Pinpoint the cell where the given text exists, returning its [X, Y] midpoint coordinate. 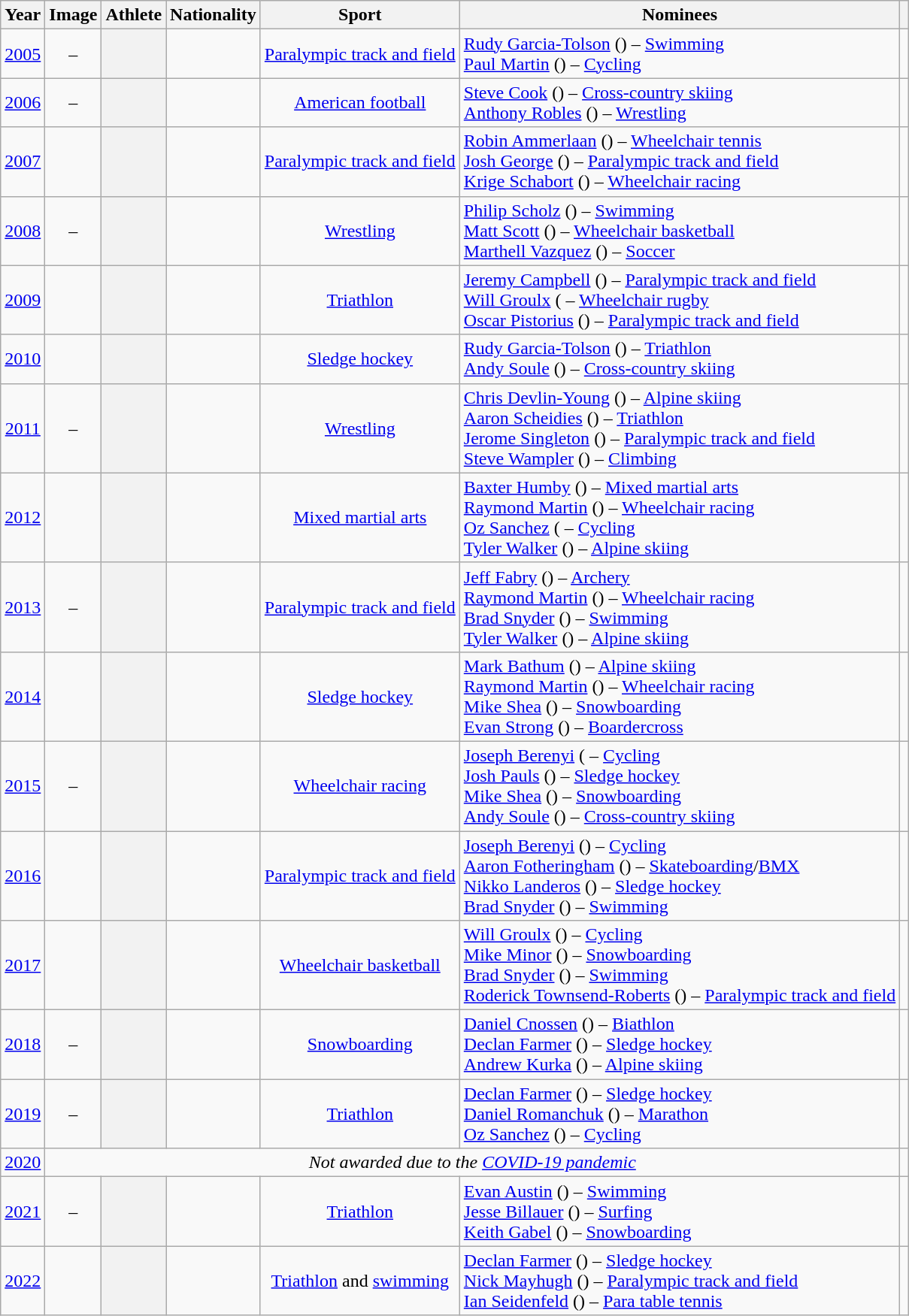
2013 [23, 607]
Sport [359, 15]
Robin Ammerlaan () – Wheelchair tennisJosh George () – Paralympic track and fieldKrige Schabort () – Wheelchair racing [680, 162]
2015 [23, 786]
Evan Austin () – SwimmingJesse Billauer () – SurfingKeith Gabel () – Snowboarding [680, 1212]
Rudy Garcia-Tolson () – SwimmingPaul Martin () – Cycling [680, 54]
2008 [23, 231]
2014 [23, 696]
Snowboarding [359, 1045]
2005 [23, 54]
Will Groulx () – CyclingMike Minor () – SnowboardingBrad Snyder () – SwimmingRoderick Townsend-Roberts () – Paralympic track and field [680, 965]
Joseph Berenyi ( – CyclingJosh Pauls () – Sledge hockeyMike Shea () – SnowboardingAndy Soule () – Cross-country skiing [680, 786]
Mark Bathum () – Alpine skiingRaymond Martin () – Wheelchair racingMike Shea () – SnowboardingEvan Strong () – Boardercross [680, 696]
Declan Farmer () – Sledge hockeyDaniel Romanchuk () – MarathonOz Sanchez () – Cycling [680, 1114]
Chris Devlin-Young () – Alpine skiingAaron Scheidies () – TriathlonJerome Singleton () – Paralympic track and fieldSteve Wampler () – Climbing [680, 428]
2009 [23, 300]
Nominees [680, 15]
Daniel Cnossen () – BiathlonDeclan Farmer () – Sledge hockeyAndrew Kurka () – Alpine skiing [680, 1045]
2021 [23, 1212]
2006 [23, 102]
2012 [23, 517]
Mixed martial arts [359, 517]
2016 [23, 876]
2011 [23, 428]
Wheelchair racing [359, 786]
Steve Cook () – Cross-country skiingAnthony Robles () – Wrestling [680, 102]
Philip Scholz () – SwimmingMatt Scott () – Wheelchair basketballMarthell Vazquez () – Soccer [680, 231]
Not awarded due to the COVID-19 pandemic [472, 1163]
2018 [23, 1045]
Wheelchair basketball [359, 965]
2010 [23, 359]
Declan Farmer () – Sledge hockeyNick Mayhugh () – Paralympic track and fieldIan Seidenfeld () – Para table tennis [680, 1281]
Baxter Humby () – Mixed martial artsRaymond Martin () – Wheelchair racingOz Sanchez ( – CyclingTyler Walker () – Alpine skiing [680, 517]
Nationality [214, 15]
2019 [23, 1114]
Triathlon and swimming [359, 1281]
Jeremy Campbell () – Paralympic track and fieldWill Groulx ( – Wheelchair rugbyOscar Pistorius () – Paralympic track and field [680, 300]
American football [359, 102]
2007 [23, 162]
Year [23, 15]
Image [74, 15]
2022 [23, 1281]
2020 [23, 1163]
2017 [23, 965]
Athlete [134, 15]
Rudy Garcia-Tolson () – TriathlonAndy Soule () – Cross-country skiing [680, 359]
Joseph Berenyi () – CyclingAaron Fotheringham () – Skateboarding/BMXNikko Landeros () – Sledge hockeyBrad Snyder () – Swimming [680, 876]
Jeff Fabry () – ArcheryRaymond Martin () – Wheelchair racingBrad Snyder () – SwimmingTyler Walker () – Alpine skiing [680, 607]
